Return [X, Y] of the center of cell containing provided text 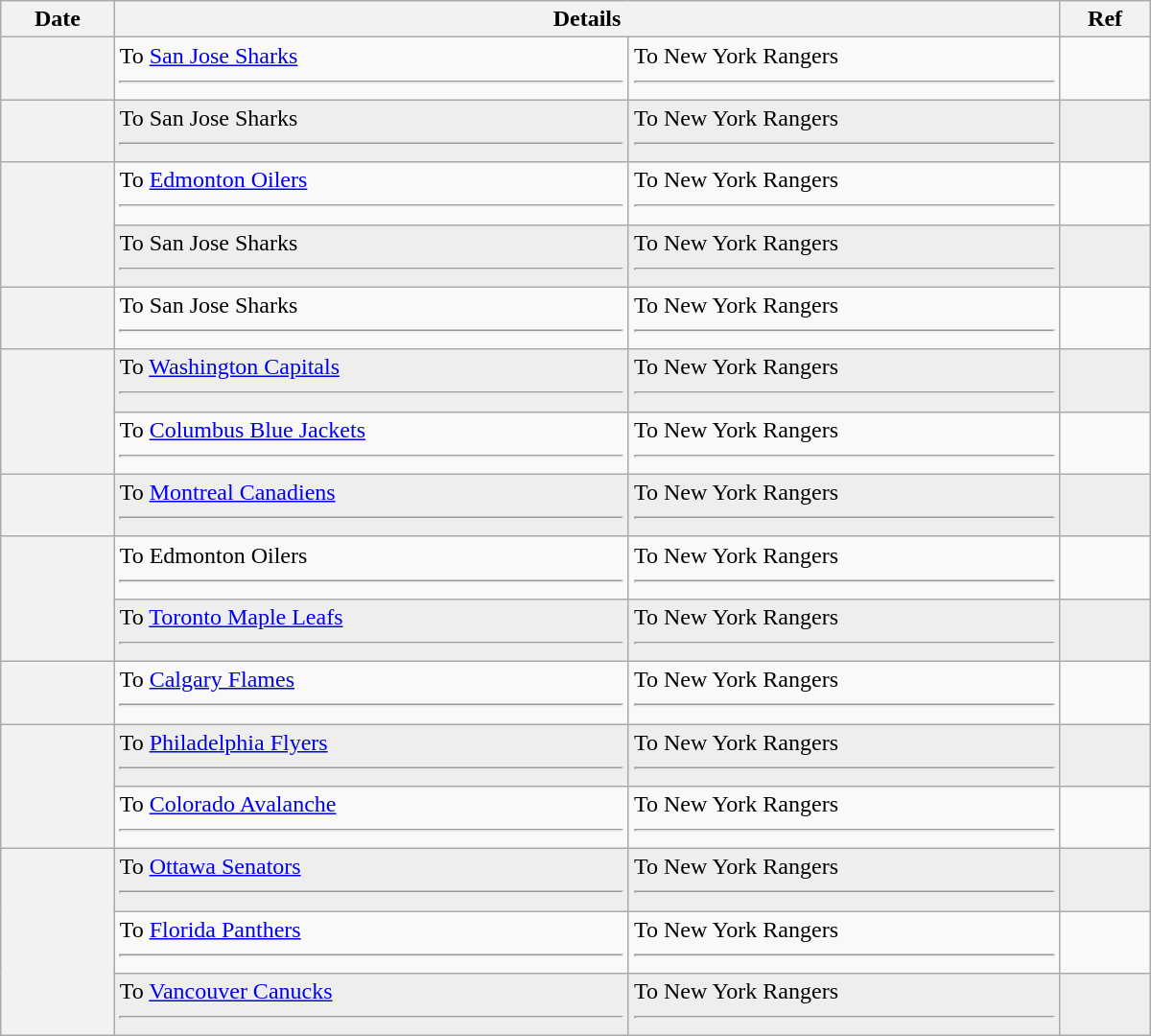
To Vancouver Canucks [371, 1005]
To Toronto Maple Leafs [371, 629]
To Washington Capitals [371, 380]
To Ottawa Senators [371, 881]
Details [587, 19]
To Florida Panthers [371, 942]
To Calgary Flames [371, 693]
To Columbus Blue Jackets [371, 443]
To Philadelphia Flyers [371, 754]
To Colorado Avalanche [371, 817]
Date [58, 19]
To Montreal Canadiens [371, 505]
Ref [1105, 19]
